For the text-containing cell, return its midpoint in [x, y] coordinate format. 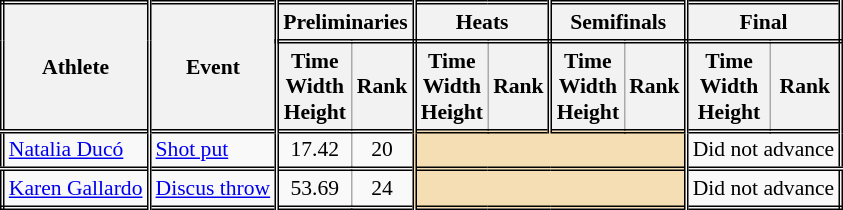
53.69 [314, 190]
Shot put [213, 150]
20 [382, 150]
Preliminaries [346, 22]
24 [382, 190]
Final [764, 22]
Athlete [76, 67]
Natalia Ducó [76, 150]
Heats [482, 22]
Event [213, 67]
Karen Gallardo [76, 190]
Semifinals [618, 22]
17.42 [314, 150]
Discus throw [213, 190]
